Output the (X, Y) coordinate of the center of the cell containing the given text.  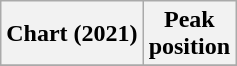
Chart (2021) (72, 34)
Peakposition (189, 34)
